Provide the (x, y) coordinate of the cell's center where the given text is located.  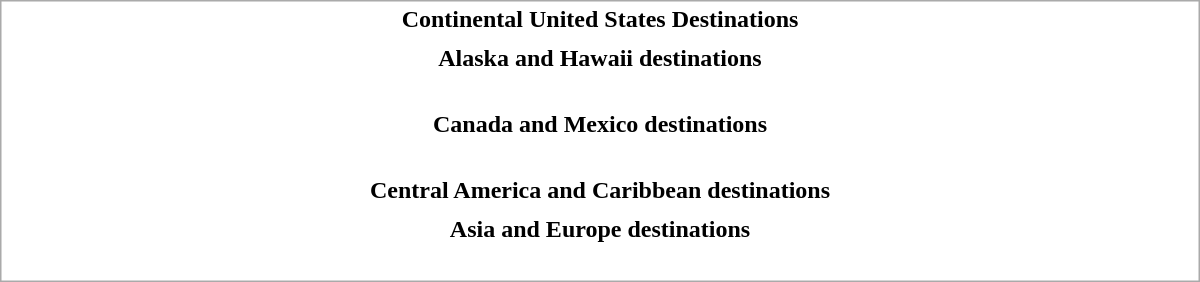
Canada and Mexico destinations (600, 125)
Continental United States Destinations (600, 19)
Asia and Europe destinations (600, 229)
Alaska and Hawaii destinations (600, 59)
Central America and Caribbean destinations (600, 191)
